For the text-containing cell, return its midpoint in (x, y) coordinate format. 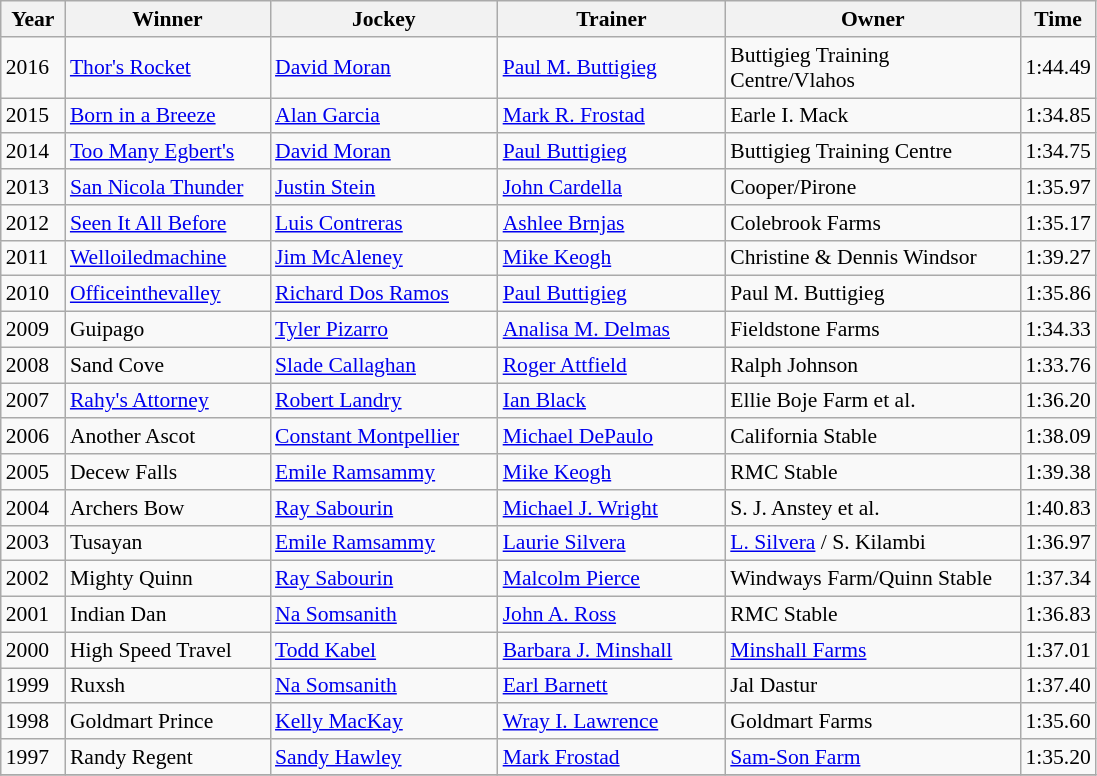
Ruxsh (168, 686)
Roger Attfield (612, 365)
Sam-Son Farm (872, 757)
Alan Garcia (384, 116)
1:35.60 (1058, 722)
Jal Dastur (872, 686)
Sand Cove (168, 365)
2011 (33, 258)
San Nicola Thunder (168, 187)
S. J. Anstey et al. (872, 508)
2010 (33, 294)
1:37.01 (1058, 650)
John A. Ross (612, 615)
2009 (33, 330)
2003 (33, 543)
1:35.17 (1058, 223)
2008 (33, 365)
Archers Bow (168, 508)
1:35.86 (1058, 294)
2014 (33, 152)
Mark Frostad (612, 757)
Barbara J. Minshall (612, 650)
2002 (33, 579)
2007 (33, 401)
Michael J. Wright (612, 508)
Malcolm Pierce (612, 579)
Born in a Breeze (168, 116)
1:44.49 (1058, 68)
Welloiledmachine (168, 258)
Time (1058, 19)
Colebrook Farms (872, 223)
1:38.09 (1058, 437)
1:39.38 (1058, 472)
Earl Barnett (612, 686)
2000 (33, 650)
Jockey (384, 19)
1:34.75 (1058, 152)
Luis Contreras (384, 223)
Robert Landry (384, 401)
2015 (33, 116)
1:33.76 (1058, 365)
Randy Regent (168, 757)
1:36.83 (1058, 615)
Goldmart Prince (168, 722)
High Speed Travel (168, 650)
Seen It All Before (168, 223)
Mark R. Frostad (612, 116)
1:35.97 (1058, 187)
Ralph Johnson (872, 365)
Buttigieg Training Centre (872, 152)
Wray I. Lawrence (612, 722)
1:34.33 (1058, 330)
John Cardella (612, 187)
1:39.27 (1058, 258)
Owner (872, 19)
Ian Black (612, 401)
Constant Montpellier (384, 437)
2001 (33, 615)
1997 (33, 757)
Ellie Boje Farm et al. (872, 401)
L. Silvera / S. Kilambi (872, 543)
Year (33, 19)
Trainer (612, 19)
2006 (33, 437)
Richard Dos Ramos (384, 294)
Another Ascot (168, 437)
Christine & Dennis Windsor (872, 258)
Buttigieg Training Centre/Vlahos (872, 68)
Earle I. Mack (872, 116)
Tusayan (168, 543)
Thor's Rocket (168, 68)
Laurie Silvera (612, 543)
Guipago (168, 330)
Goldmart Farms (872, 722)
Analisa M. Delmas (612, 330)
California Stable (872, 437)
Kelly MacKay (384, 722)
1:37.34 (1058, 579)
Indian Dan (168, 615)
Winner (168, 19)
Minshall Farms (872, 650)
2004 (33, 508)
Mighty Quinn (168, 579)
Ashlee Brnjas (612, 223)
1:34.85 (1058, 116)
Cooper/Pirone (872, 187)
Decew Falls (168, 472)
1:36.20 (1058, 401)
2013 (33, 187)
Michael DePaulo (612, 437)
Rahy's Attorney (168, 401)
2016 (33, 68)
Tyler Pizarro (384, 330)
Too Many Egbert's (168, 152)
1998 (33, 722)
Todd Kabel (384, 650)
1:37.40 (1058, 686)
1999 (33, 686)
Fieldstone Farms (872, 330)
2012 (33, 223)
1:36.97 (1058, 543)
Slade Callaghan (384, 365)
Sandy Hawley (384, 757)
2005 (33, 472)
1:35.20 (1058, 757)
Windways Farm/Quinn Stable (872, 579)
Justin Stein (384, 187)
Jim McAleney (384, 258)
1:40.83 (1058, 508)
Officeinthevalley (168, 294)
